Capture the cell that displays the provided text and extract its (X, Y) central coordinate. 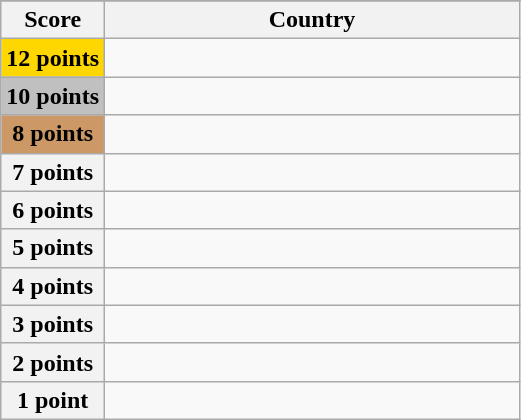
3 points (53, 324)
6 points (53, 210)
10 points (53, 96)
1 point (53, 400)
Country (312, 20)
Score (53, 20)
12 points (53, 58)
8 points (53, 134)
4 points (53, 286)
5 points (53, 248)
2 points (53, 362)
7 points (53, 172)
